For the text-containing cell, return its midpoint in (x, y) coordinate format. 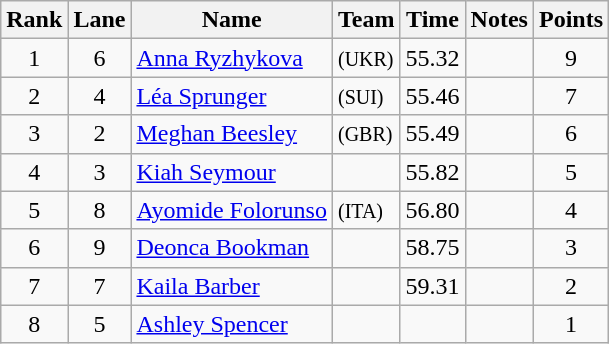
Kiah Seymour (232, 172)
Notes (499, 20)
(SUI) (366, 96)
Léa Sprunger (232, 96)
59.31 (432, 286)
Lane (100, 20)
Points (570, 20)
Ashley Spencer (232, 324)
Anna Ryzhykova (232, 58)
Kaila Barber (232, 286)
Name (232, 20)
Ayomide Folorunso (232, 210)
55.49 (432, 134)
58.75 (432, 248)
Deonca Bookman (232, 248)
(UKR) (366, 58)
(GBR) (366, 134)
55.82 (432, 172)
56.80 (432, 210)
Team (366, 20)
Meghan Beesley (232, 134)
Rank (34, 20)
(ITA) (366, 210)
Time (432, 20)
55.46 (432, 96)
55.32 (432, 58)
